Return (X, Y) of the center of cell containing provided text 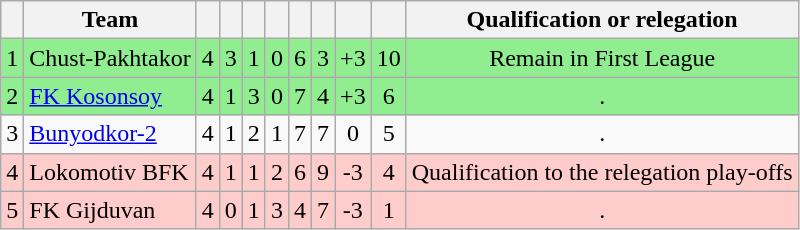
Team (110, 20)
Remain in First League (602, 58)
Qualification or relegation (602, 20)
9 (324, 172)
Lokomotiv BFK (110, 172)
Qualification to the relegation play-offs (602, 172)
Chust-Pakhtakor (110, 58)
10 (388, 58)
FK Kosonsoy (110, 96)
FK Gijduvan (110, 210)
Bunyodkor-2 (110, 134)
